Capture the cell that displays the provided text and extract its (X, Y) central coordinate. 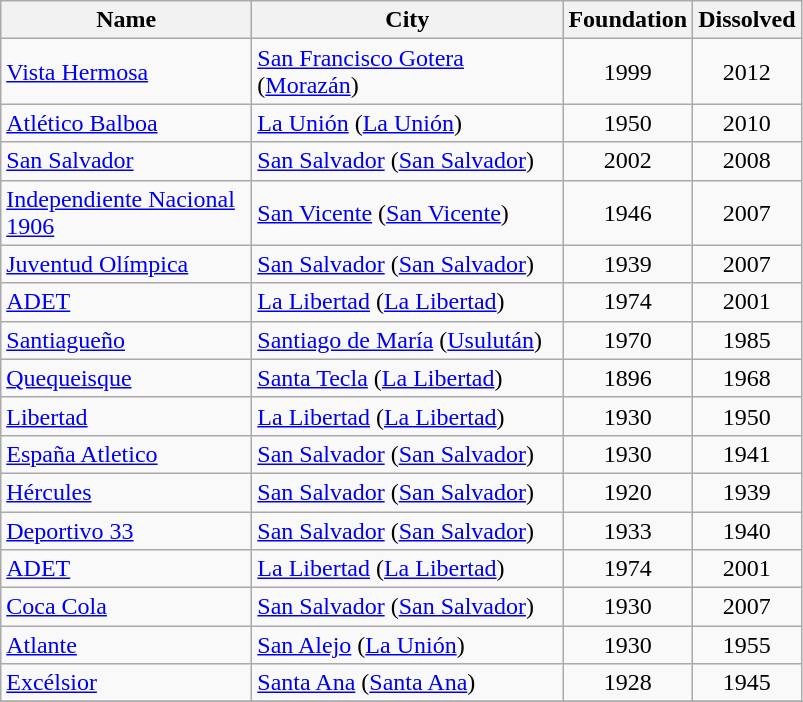
City (408, 20)
1945 (747, 683)
2008 (747, 161)
Hércules (126, 492)
La Unión (La Unión) (408, 123)
1941 (747, 454)
Santiagueño (126, 340)
1955 (747, 645)
1970 (628, 340)
Dissolved (747, 20)
San Francisco Gotera (Morazán) (408, 72)
1968 (747, 378)
1940 (747, 531)
1999 (628, 72)
2012 (747, 72)
San Vicente (San Vicente) (408, 212)
1946 (628, 212)
Atlético Balboa (126, 123)
Deportivo 33 (126, 531)
2002 (628, 161)
2010 (747, 123)
1928 (628, 683)
Libertad (126, 416)
Juventud Olímpica (126, 264)
Atlante (126, 645)
España Atletico (126, 454)
Independiente Nacional 1906 (126, 212)
Coca Cola (126, 607)
Name (126, 20)
Vista Hermosa (126, 72)
1985 (747, 340)
1896 (628, 378)
Foundation (628, 20)
Santa Ana (Santa Ana) (408, 683)
Santiago de María (Usulután) (408, 340)
Excélsior (126, 683)
San Alejo (La Unión) (408, 645)
1920 (628, 492)
1933 (628, 531)
San Salvador (126, 161)
Santa Tecla (La Libertad) (408, 378)
Quequeisque (126, 378)
